Identify which cell holds the provided text, then report its (x, y) central coordinate. 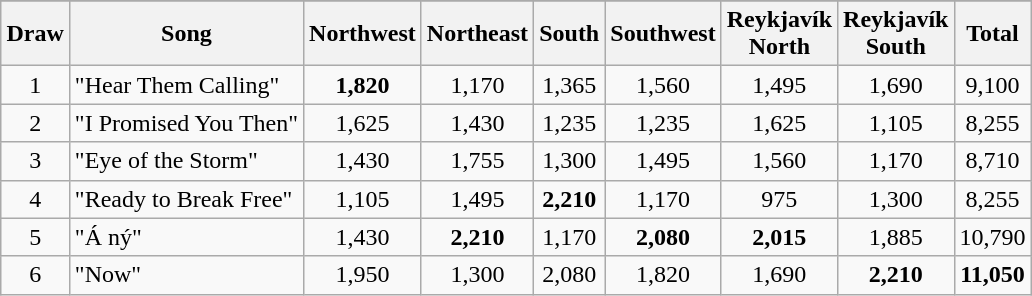
"Ready to Break Free" (186, 199)
1,365 (570, 85)
2 (35, 123)
1,755 (477, 161)
"Hear Them Calling" (186, 85)
"Eye of the Storm" (186, 161)
Song (186, 34)
ReykjavíkNorth (779, 34)
1,950 (363, 275)
975 (779, 199)
Draw (35, 34)
Northeast (477, 34)
South (570, 34)
1,885 (896, 237)
Northwest (363, 34)
Southwest (663, 34)
2,015 (779, 237)
Total (992, 34)
"Now" (186, 275)
9,100 (992, 85)
"Á ný" (186, 237)
3 (35, 161)
8,710 (992, 161)
11,050 (992, 275)
5 (35, 237)
6 (35, 275)
10,790 (992, 237)
"I Promised You Then" (186, 123)
ReykjavíkSouth (896, 34)
1 (35, 85)
4 (35, 199)
